Find where the given text appears and provide that cell's center as [x, y] coordinate. 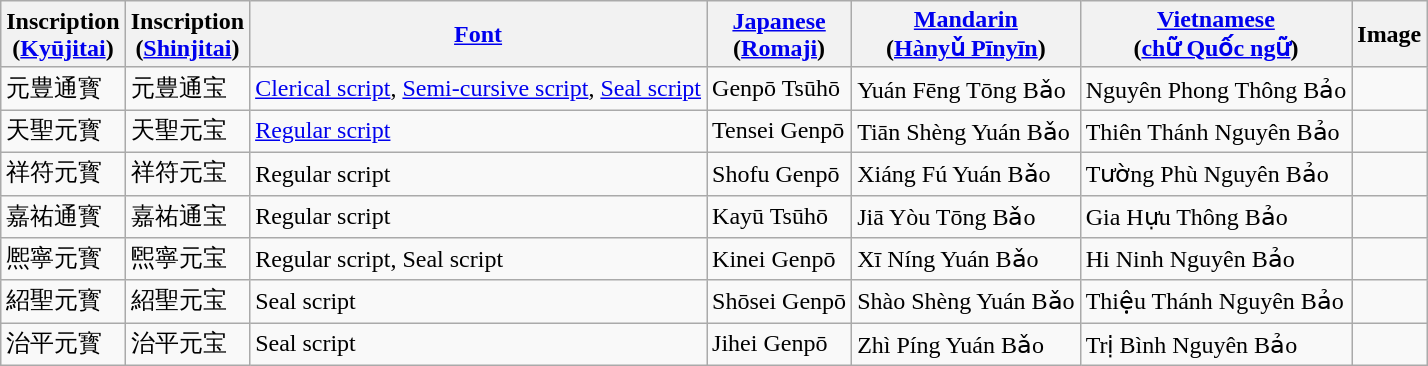
Vietnamese(chữ Quốc ngữ) [1216, 34]
Regular script, Seal script [478, 260]
Tiān Shèng Yuán Bǎo [966, 132]
Genpō Tsūhō [780, 88]
Thiên Thánh Nguyên Bảo [1216, 132]
Image [1390, 34]
Mandarin(Hànyǔ Pīnyīn) [966, 34]
祥符元宝 [187, 174]
煕寧元宝 [187, 260]
Thiệu Thánh Nguyên Bảo [1216, 302]
Shào Shèng Yuán Bǎo [966, 302]
Tensei Genpō [780, 132]
治平元寳 [63, 344]
天聖元寳 [63, 132]
Jihei Genpō [780, 344]
Xiáng Fú Yuán Bǎo [966, 174]
Shofu Genpō [780, 174]
Kinei Genpō [780, 260]
Clerical script, Semi-cursive script, Seal script [478, 88]
元豊通宝 [187, 88]
紹聖元宝 [187, 302]
Japanese(Romaji) [780, 34]
祥符元寳 [63, 174]
Kayū Tsūhō [780, 216]
嘉祐通寳 [63, 216]
Hi Ninh Nguyên Bảo [1216, 260]
Yuán Fēng Tōng Bǎo [966, 88]
Inscription(Shinjitai) [187, 34]
Xī Níng Yuán Bǎo [966, 260]
元豊通寳 [63, 88]
Trị Bình Nguyên Bảo [1216, 344]
天聖元宝 [187, 132]
Shōsei Genpō [780, 302]
Jiā Yòu Tōng Bǎo [966, 216]
治平元宝 [187, 344]
嘉祐通宝 [187, 216]
Gia Hựu Thông Bảo [1216, 216]
熈寧元寳 [63, 260]
Zhì Píng Yuán Bǎo [966, 344]
Tường Phù Nguyên Bảo [1216, 174]
Inscription(Kyūjitai) [63, 34]
Nguyên Phong Thông Bảo [1216, 88]
紹聖元寳 [63, 302]
Font [478, 34]
